Provide the (X, Y) coordinate of the cell's center where the given text is located.  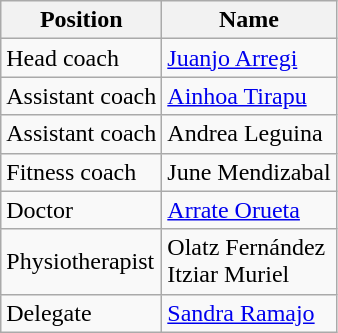
Head coach (82, 58)
Juanjo Arregi (249, 58)
Name (249, 20)
June Mendizabal (249, 172)
Physiotherapist (82, 262)
Ainhoa Tirapu (249, 96)
Fitness coach (82, 172)
Andrea Leguina (249, 134)
Doctor (82, 210)
Sandra Ramajo (249, 313)
Position (82, 20)
Olatz Fernández Itziar Muriel (249, 262)
Arrate Orueta (249, 210)
Delegate (82, 313)
